For the text-containing cell, return its midpoint in [x, y] coordinate format. 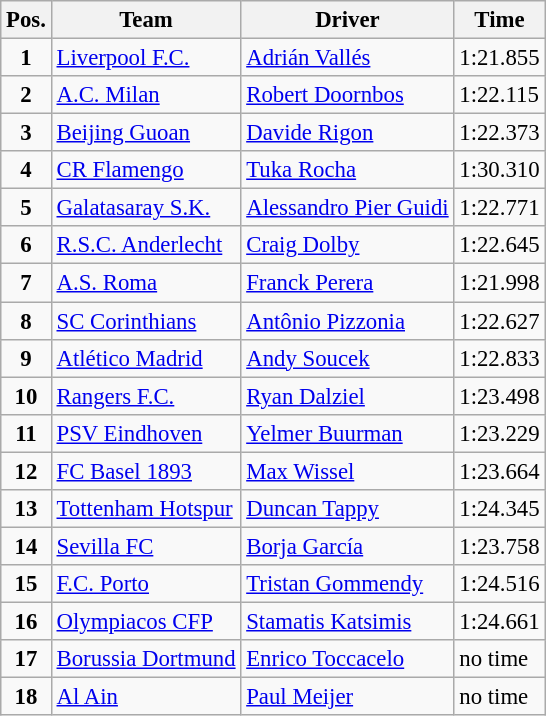
1:22.645 [500, 245]
Sevilla FC [146, 546]
6 [26, 245]
2 [26, 95]
14 [26, 546]
16 [26, 621]
1:23.498 [500, 396]
Borja García [348, 546]
1:22.115 [500, 95]
Rangers F.C. [146, 396]
Adrián Vallés [348, 58]
Olympiacos CFP [146, 621]
17 [26, 659]
7 [26, 283]
Al Ain [146, 697]
A.C. Milan [146, 95]
1:23.664 [500, 471]
1:21.998 [500, 283]
1:22.373 [500, 133]
Robert Doornbos [348, 95]
4 [26, 170]
Tottenham Hotspur [146, 509]
Tristan Gommendy [348, 584]
Andy Soucek [348, 358]
1:21.855 [500, 58]
1:24.661 [500, 621]
A.S. Roma [146, 283]
9 [26, 358]
3 [26, 133]
Craig Dolby [348, 245]
Time [500, 20]
Max Wissel [348, 471]
Atlético Madrid [146, 358]
Borussia Dortmund [146, 659]
Enrico Toccacelo [348, 659]
Franck Perera [348, 283]
Team [146, 20]
8 [26, 321]
12 [26, 471]
Stamatis Katsimis [348, 621]
13 [26, 509]
F.C. Porto [146, 584]
Driver [348, 20]
CR Flamengo [146, 170]
1 [26, 58]
Yelmer Buurman [348, 433]
1:24.345 [500, 509]
1:23.229 [500, 433]
Beijing Guoan [146, 133]
5 [26, 208]
Antônio Pizzonia [348, 321]
18 [26, 697]
15 [26, 584]
PSV Eindhoven [146, 433]
Davide Rigon [348, 133]
SC Corinthians [146, 321]
1:24.516 [500, 584]
1:30.310 [500, 170]
11 [26, 433]
Ryan Dalziel [348, 396]
1:22.833 [500, 358]
Liverpool F.C. [146, 58]
R.S.C. Anderlecht [146, 245]
1:23.758 [500, 546]
10 [26, 396]
Duncan Tappy [348, 509]
Tuka Rocha [348, 170]
Galatasaray S.K. [146, 208]
Pos. [26, 20]
1:22.771 [500, 208]
1:22.627 [500, 321]
FC Basel 1893 [146, 471]
Paul Meijer [348, 697]
Alessandro Pier Guidi [348, 208]
